Pinpoint the cell where the given text exists, returning its (x, y) midpoint coordinate. 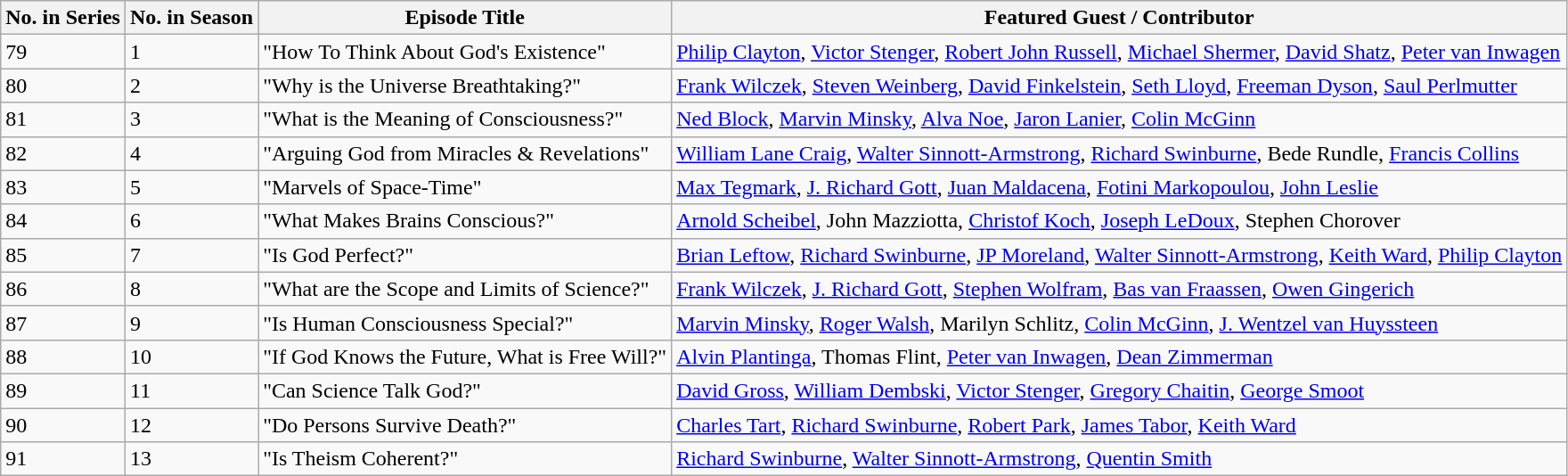
No. in Season (191, 18)
"Arguing God from Miracles & Revelations" (465, 153)
13 (191, 459)
90 (63, 425)
"Is God Perfect?" (465, 255)
"Can Science Talk God?" (465, 390)
11 (191, 390)
4 (191, 153)
Frank Wilczek, Steven Weinberg, David Finkelstein, Seth Lloyd, Freeman Dyson, Saul Perlmutter (1119, 86)
84 (63, 221)
6 (191, 221)
9 (191, 323)
2 (191, 86)
Philip Clayton, Victor Stenger, Robert John Russell, Michael Shermer, David Shatz, Peter van Inwagen (1119, 52)
Max Tegmark, J. Richard Gott, Juan Maldacena, Fotini Markopoulou, John Leslie (1119, 187)
"Is Human Consciousness Special?" (465, 323)
89 (63, 390)
5 (191, 187)
"What is the Meaning of Consciousness?" (465, 119)
8 (191, 289)
"Why is the Universe Breathtaking?" (465, 86)
10 (191, 357)
"What are the Scope and Limits of Science?" (465, 289)
William Lane Craig, Walter Sinnott-Armstrong, Richard Swinburne, Bede Rundle, Francis Collins (1119, 153)
3 (191, 119)
87 (63, 323)
Richard Swinburne, Walter Sinnott-Armstrong, Quentin Smith (1119, 459)
85 (63, 255)
"What Makes Brains Conscious?" (465, 221)
"Do Persons Survive Death?" (465, 425)
Frank Wilczek, J. Richard Gott, Stephen Wolfram, Bas van Fraassen, Owen Gingerich (1119, 289)
"Is Theism Coherent?" (465, 459)
Featured Guest / Contributor (1119, 18)
Ned Block, Marvin Minsky, Alva Noe, Jaron Lanier, Colin McGinn (1119, 119)
"Marvels of Space-Time" (465, 187)
Brian Leftow, Richard Swinburne, JP Moreland, Walter Sinnott-Armstrong, Keith Ward, Philip Clayton (1119, 255)
88 (63, 357)
86 (63, 289)
Alvin Plantinga, Thomas Flint, Peter van Inwagen, Dean Zimmerman (1119, 357)
80 (63, 86)
"If God Knows the Future, What is Free Will?" (465, 357)
Charles Tart, Richard Swinburne, Robert Park, James Tabor, Keith Ward (1119, 425)
1 (191, 52)
David Gross, William Dembski, Victor Stenger, Gregory Chaitin, George Smoot (1119, 390)
83 (63, 187)
Arnold Scheibel, John Mazziotta, Christof Koch, Joseph LeDoux, Stephen Chorover (1119, 221)
"How To Think About God's Existence" (465, 52)
82 (63, 153)
91 (63, 459)
Marvin Minsky, Roger Walsh, Marilyn Schlitz, Colin McGinn, J. Wentzel van Huyssteen (1119, 323)
Episode Title (465, 18)
No. in Series (63, 18)
7 (191, 255)
81 (63, 119)
12 (191, 425)
79 (63, 52)
